Determine the (X, Y) coordinate at the center of the cell enclosing the given text.  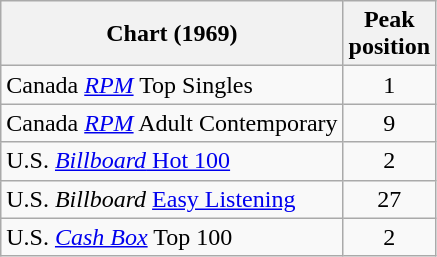
9 (389, 123)
27 (389, 199)
U.S. Cash Box Top 100 (172, 237)
U.S. Billboard Hot 100 (172, 161)
1 (389, 85)
Chart (1969) (172, 34)
Canada RPM Top Singles (172, 85)
U.S. Billboard Easy Listening (172, 199)
Peakposition (389, 34)
Canada RPM Adult Contemporary (172, 123)
